Return the [X, Y] coordinate for the center point of the cell that contains the specified text.  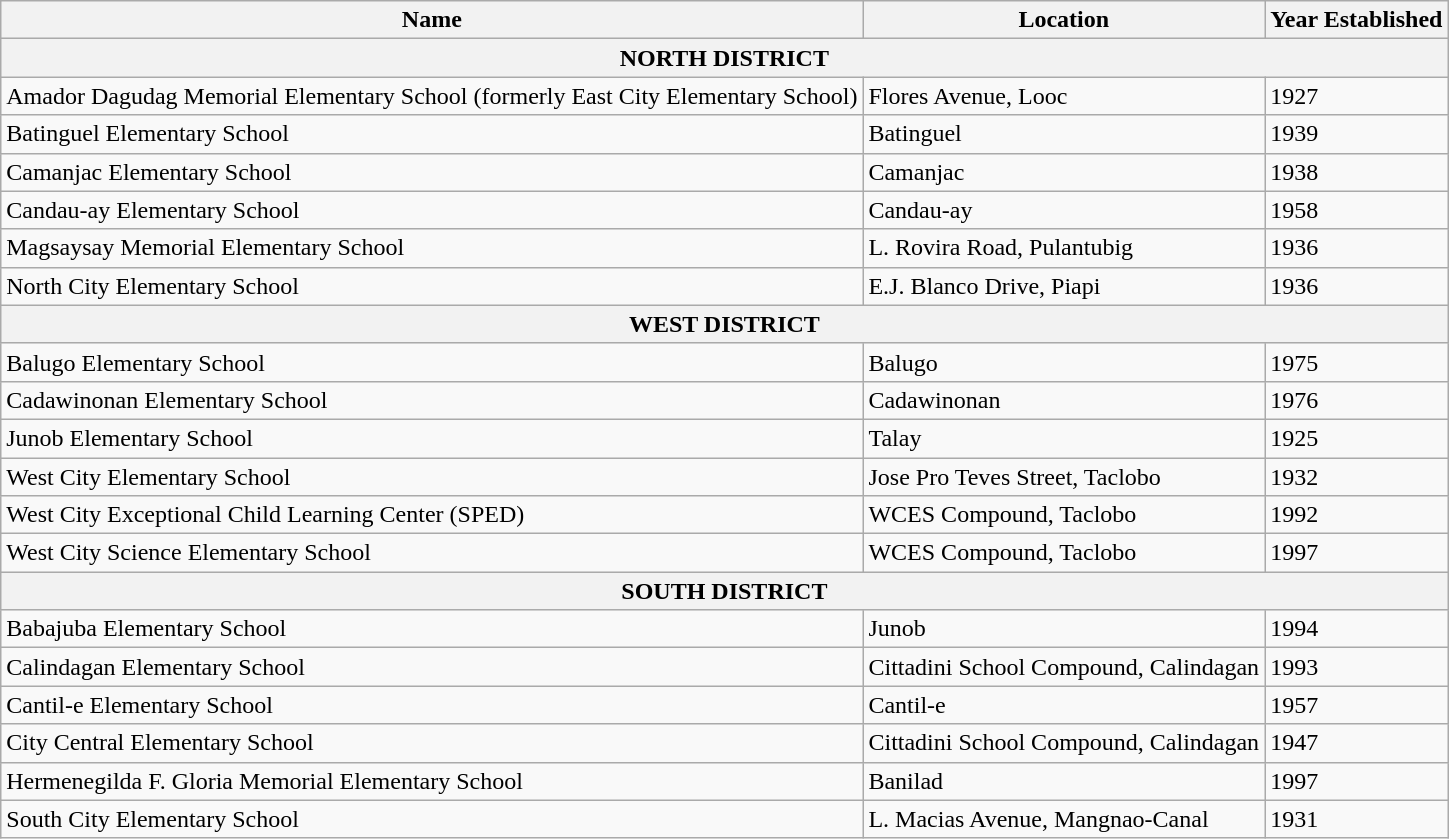
SOUTH DISTRICT [724, 591]
City Central Elementary School [432, 743]
1958 [1356, 210]
Balugo Elementary School [432, 362]
Cantil-e [1064, 705]
Junob [1064, 629]
Magsaysay Memorial Elementary School [432, 248]
Cadawinonan [1064, 400]
Batinguel Elementary School [432, 134]
1931 [1356, 819]
L. Rovira Road, Pulantubig [1064, 248]
1975 [1356, 362]
1947 [1356, 743]
E.J. Blanco Drive, Piapi [1064, 286]
Calindagan Elementary School [432, 667]
Hermenegilda F. Gloria Memorial Elementary School [432, 781]
Flores Avenue, Looc [1064, 96]
Name [432, 20]
South City Elementary School [432, 819]
1993 [1356, 667]
Location [1064, 20]
WEST DISTRICT [724, 324]
Cantil-e Elementary School [432, 705]
1994 [1356, 629]
Candau-ay [1064, 210]
North City Elementary School [432, 286]
1992 [1356, 515]
Year Established [1356, 20]
Junob Elementary School [432, 438]
Batinguel [1064, 134]
L. Macias Avenue, Mangnao-Canal [1064, 819]
1957 [1356, 705]
1976 [1356, 400]
Banilad [1064, 781]
Camanjac [1064, 172]
West City Exceptional Child Learning Center (SPED) [432, 515]
Camanjac Elementary School [432, 172]
Jose Pro Teves Street, Taclobo [1064, 477]
Cadawinonan Elementary School [432, 400]
Talay [1064, 438]
1939 [1356, 134]
1938 [1356, 172]
Candau-ay Elementary School [432, 210]
NORTH DISTRICT [724, 58]
Amador Dagudag Memorial Elementary School (formerly East City Elementary School) [432, 96]
Balugo [1064, 362]
West City Science Elementary School [432, 553]
1932 [1356, 477]
1927 [1356, 96]
Babajuba Elementary School [432, 629]
West City Elementary School [432, 477]
1925 [1356, 438]
